Output the [x, y] coordinate of the center of the cell containing the given text.  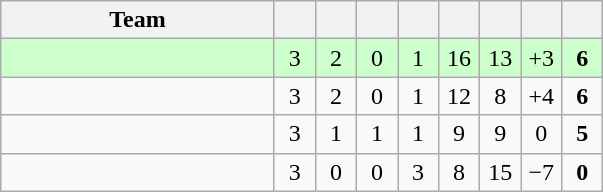
Team [138, 20]
16 [460, 58]
12 [460, 96]
15 [500, 172]
5 [582, 134]
+4 [542, 96]
13 [500, 58]
−7 [542, 172]
+3 [542, 58]
